From the cell containing the given text, extract its center point as (x, y) coordinate. 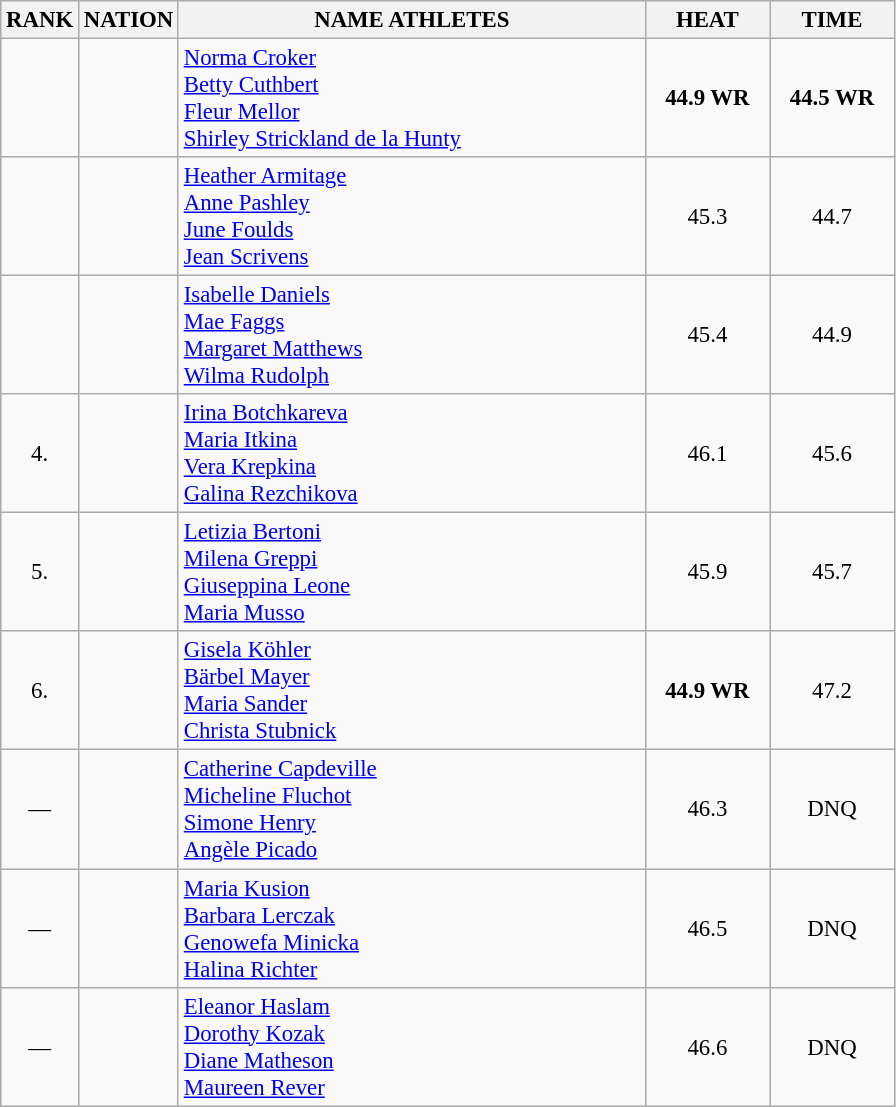
Eleanor HaslamDorothy KozakDiane MathesonMaureen Rever (412, 1046)
NATION (128, 20)
45.4 (708, 336)
Letizia BertoniMilena GreppiGiuseppina LeoneMaria Musso (412, 572)
44.9 (832, 336)
Catherine CapdevilleMicheline FluchotSimone HenryAngèle Picado (412, 810)
TIME (832, 20)
Maria KusionBarbara LerczakGenowefa MinickaHalina Richter (412, 928)
NAME ATHLETES (412, 20)
RANK (40, 20)
5. (40, 572)
46.6 (708, 1046)
Gisela KöhlerBärbel MayerMaria SanderChrista Stubnick (412, 692)
45.7 (832, 572)
4. (40, 454)
Isabelle DanielsMae FaggsMargaret MatthewsWilma Rudolph (412, 336)
HEAT (708, 20)
44.7 (832, 216)
Heather ArmitageAnne PashleyJune FouldsJean Scrivens (412, 216)
47.2 (832, 692)
45.9 (708, 572)
46.3 (708, 810)
Irina BotchkarevaMaria ItkinaVera KrepkinaGalina Rezchikova (412, 454)
45.3 (708, 216)
46.5 (708, 928)
45.6 (832, 454)
6. (40, 692)
44.5 WR (832, 98)
Norma CrokerBetty CuthbertFleur MellorShirley Strickland de la Hunty (412, 98)
46.1 (708, 454)
